Pinpoint the cell where the given text exists, returning its (X, Y) midpoint coordinate. 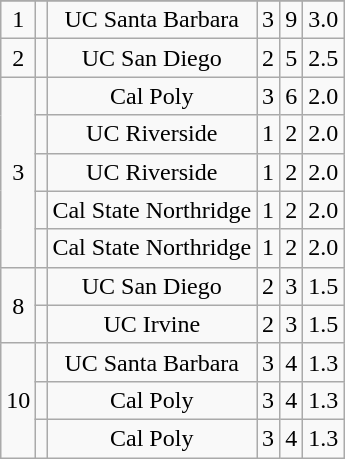
8 (18, 305)
2.5 (324, 58)
9 (292, 20)
10 (18, 400)
6 (292, 96)
3.0 (324, 20)
UC Irvine (152, 324)
5 (292, 58)
